Identify which cell holds the provided text, then report its (x, y) central coordinate. 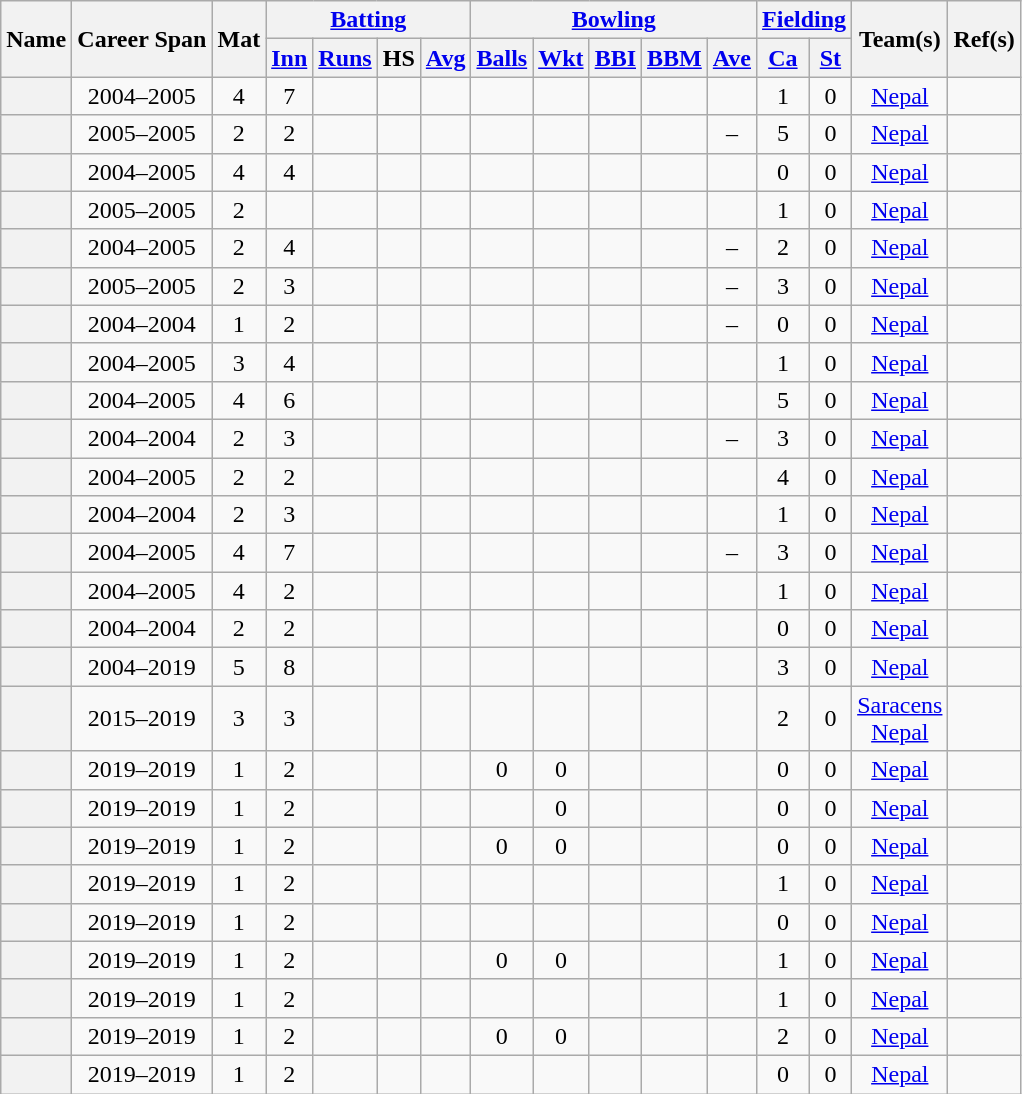
Wkt (561, 58)
Batting (368, 20)
Balls (502, 58)
Mat (239, 39)
Ca (784, 58)
Avg (446, 58)
Career Span (142, 39)
BBM (675, 58)
Name (36, 39)
Team(s) (900, 39)
Fielding (804, 20)
2015–2019 (142, 718)
BBI (615, 58)
Ref(s) (984, 39)
Runs (345, 58)
6 (290, 400)
Inn (290, 58)
2004–2019 (142, 667)
St (830, 58)
Ave (732, 58)
8 (290, 667)
Bowling (614, 20)
HS (398, 58)
SaracensNepal (900, 718)
